Search for the cell housing the specified text and yield its [x, y] center coordinate. 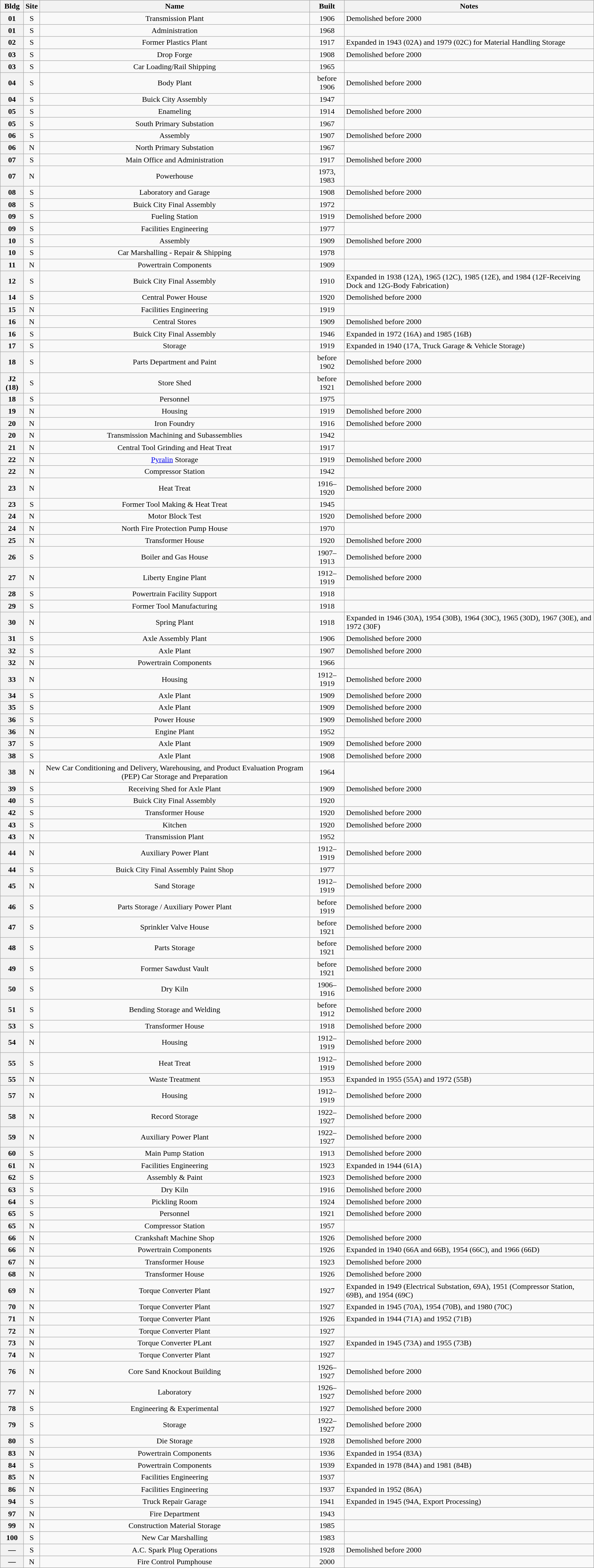
28 [12, 594]
Pickling Room [175, 1202]
50 [12, 989]
53 [12, 1026]
25 [12, 540]
63 [12, 1190]
29 [12, 606]
Expanded in 1949 (Electrical Substation, 69A), 1951 (Compressor Station, 69B), and 1954 (69C) [469, 1290]
40 [12, 800]
33 [12, 679]
North Primary Substation [175, 147]
1916–1920 [327, 488]
Expanded in 1940 (66A and 66B), 1954 (66C), and 1966 (66D) [469, 1250]
54 [12, 1042]
Expanded in 1938 (12A), 1965 (12C), 1985 (12E), and 1984 (12F-Receiving Dock and 12G-Body Fabrication) [469, 281]
99 [12, 1526]
1975 [327, 399]
J2 (18) [12, 382]
Expanded in 1946 (30A), 1954 (30B), 1964 (30C), 1965 (30D), 1967 (30E), and 1972 (30F) [469, 622]
Pyralin Storage [175, 460]
Powertrain Facility Support [175, 594]
94 [12, 1501]
1972 [327, 205]
74 [12, 1355]
Administration [175, 30]
11 [12, 265]
Former Plastics Plant [175, 42]
Bending Storage and Welding [175, 1010]
35 [12, 708]
Central Power House [175, 297]
1964 [327, 772]
1913 [327, 1153]
76 [12, 1371]
77 [12, 1392]
Car Loading/Rail Shipping [175, 67]
48 [12, 948]
Laboratory and Garage [175, 193]
Record Storage [175, 1116]
Axle Assembly Plant [175, 639]
Former Tool Making & Heat Treat [175, 504]
Expanded in 1945 (73A) and 1955 (73B) [469, 1343]
60 [12, 1153]
02 [12, 42]
North Fire Protection Pump House [175, 528]
before 1919 [327, 906]
51 [12, 1010]
1910 [327, 281]
Expanded in 1945 (70A), 1954 (70B), and 1980 (70C) [469, 1307]
Crankshaft Machine Shop [175, 1238]
59 [12, 1137]
Sprinkler Valve House [175, 927]
Parts Department and Paint [175, 362]
Former Tool Manufacturing [175, 606]
Expanded in 1945 (94A, Export Processing) [469, 1501]
before 1912 [327, 1010]
1953 [327, 1079]
34 [12, 696]
Die Storage [175, 1441]
Central Tool Grinding and Heat Treat [175, 448]
30 [12, 622]
New Car Conditioning and Delivery, Warehousing, and Product Evaluation Program (PEP) Car Storage and Preparation [175, 772]
Motor Block Test [175, 516]
1973, 1983 [327, 176]
Engineering & Experimental [175, 1408]
39 [12, 788]
Sand Storage [175, 886]
15 [12, 310]
46 [12, 906]
21 [12, 448]
79 [12, 1425]
26 [12, 557]
1914 [327, 111]
Expanded in 1944 (71A) and 1952 (71B) [469, 1319]
1941 [327, 1501]
57 [12, 1095]
1978 [327, 253]
100 [12, 1538]
Main Office and Administration [175, 160]
Construction Material Storage [175, 1526]
68 [12, 1274]
14 [12, 297]
1924 [327, 1202]
31 [12, 639]
Central Stores [175, 322]
47 [12, 927]
70 [12, 1307]
72 [12, 1331]
1970 [327, 528]
Fueling Station [175, 217]
1946 [327, 334]
Enameling [175, 111]
1907–1913 [327, 557]
1906–1916 [327, 989]
Engine Plant [175, 732]
61 [12, 1166]
Bldg [12, 6]
1947 [327, 99]
86 [12, 1489]
Core Sand Knockout Building [175, 1371]
Expanded in 1972 (16A) and 1985 (16B) [469, 334]
17 [12, 346]
83 [12, 1453]
Store Shed [175, 382]
2000 [327, 1562]
Spring Plant [175, 622]
Name [175, 6]
Receiving Shed for Axle Plant [175, 788]
Former Sawdust Vault [175, 969]
Buick City Final Assembly Paint Shop [175, 870]
Buick City Assembly [175, 99]
before 1906 [327, 83]
1939 [327, 1465]
Torque Converter PLant [175, 1343]
97 [12, 1513]
58 [12, 1116]
45 [12, 886]
19 [12, 411]
Iron Foundry [175, 423]
1957 [327, 1226]
Expanded in 1940 (17A, Truck Garage & Vehicle Storage) [469, 346]
Truck Repair Garage [175, 1501]
Laboratory [175, 1392]
73 [12, 1343]
South Primary Substation [175, 123]
Transmission Machining and Subassemblies [175, 435]
1965 [327, 67]
37 [12, 744]
Expanded in 1978 (84A) and 1981 (84B) [469, 1465]
42 [12, 813]
Drop Forge [175, 55]
Built [327, 6]
12 [12, 281]
1945 [327, 504]
Assembly & Paint [175, 1178]
62 [12, 1178]
Car Marshalling - Repair & Shipping [175, 253]
Expanded in 1955 (55A) and 1972 (55B) [469, 1079]
New Car Marshalling [175, 1538]
A.C. Spark Plug Operations [175, 1550]
1985 [327, 1526]
1936 [327, 1453]
84 [12, 1465]
Boiler and Gas House [175, 557]
49 [12, 969]
69 [12, 1290]
1966 [327, 663]
Main Pump Station [175, 1153]
Kitchen [175, 825]
Parts Storage / Auxiliary Power Plant [175, 906]
1943 [327, 1513]
Liberty Engine Plant [175, 577]
64 [12, 1202]
Expanded in 1944 (61A) [469, 1166]
78 [12, 1408]
Power House [175, 720]
Fire Department [175, 1513]
1983 [327, 1538]
85 [12, 1477]
before 1902 [327, 362]
67 [12, 1262]
Fire Control Pumphouse [175, 1562]
80 [12, 1441]
27 [12, 577]
Expanded in 1954 (83A) [469, 1453]
1921 [327, 1214]
Body Plant [175, 83]
Expanded in 1952 (86A) [469, 1489]
Parts Storage [175, 948]
1968 [327, 30]
Powerhouse [175, 176]
Expanded in 1943 (02A) and 1979 (02C) for Material Handling Storage [469, 42]
Waste Treatment [175, 1079]
Site [32, 6]
71 [12, 1319]
Notes [469, 6]
